Find where the given text appears and provide that cell's center as [x, y] coordinate. 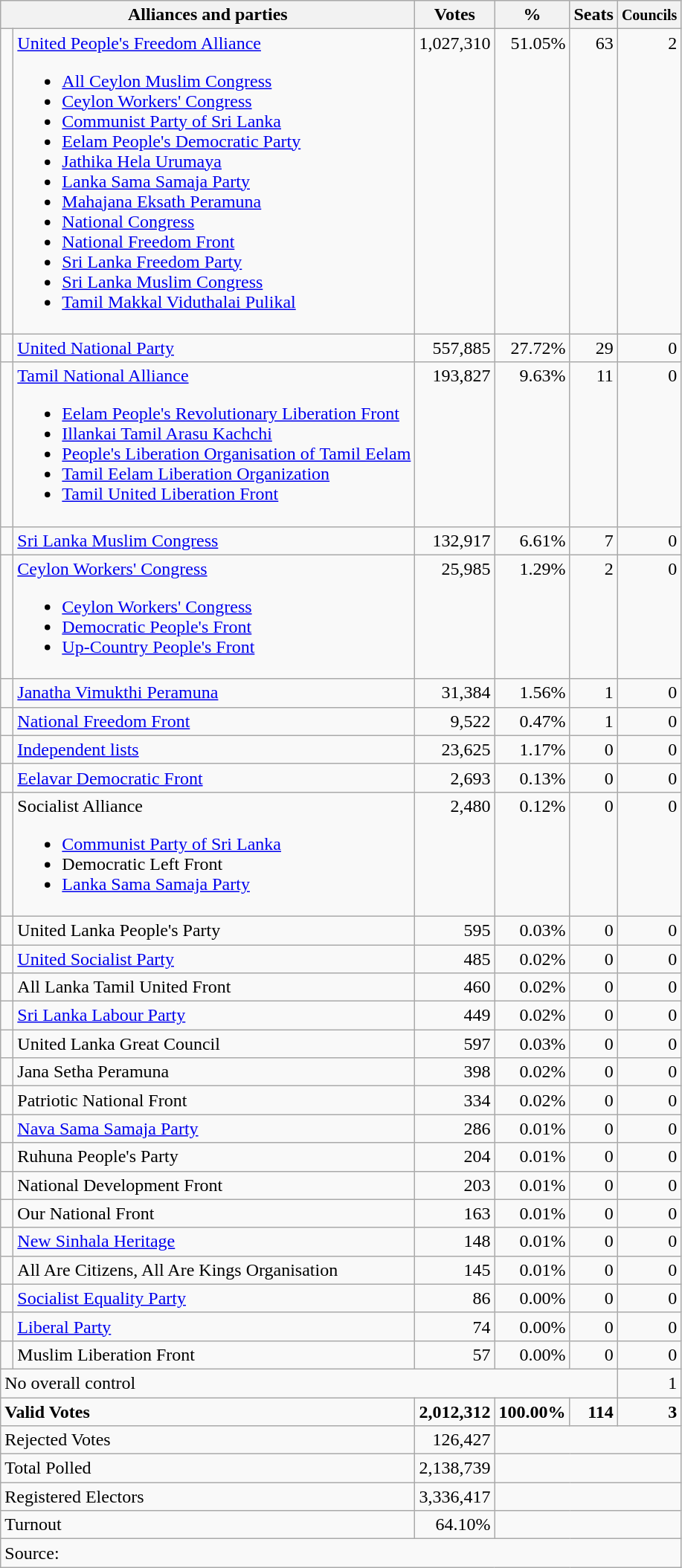
63 [593, 181]
334 [455, 1100]
0.12% [533, 854]
Eelavar Democratic Front [214, 778]
86 [455, 1298]
All Are Citizens, All Are Kings Organisation [214, 1270]
Votes [455, 15]
449 [455, 1016]
2,693 [455, 778]
New Sinhala Heritage [214, 1242]
2,012,312 [455, 1412]
193,827 [455, 445]
No overall control [309, 1383]
145 [455, 1270]
114 [593, 1412]
27.72% [533, 348]
1,027,310 [455, 181]
Socialist Equality Party [214, 1298]
9.63% [533, 445]
Janatha Vimukthi Peramuna [214, 693]
126,427 [455, 1440]
% [533, 15]
Sri Lanka Labour Party [214, 1016]
Seats [593, 15]
0.13% [533, 778]
Councils [649, 15]
Valid Votes [208, 1412]
Independent lists [214, 749]
3 [649, 1412]
1.56% [533, 693]
597 [455, 1044]
3,336,417 [455, 1497]
National Development Front [214, 1185]
64.10% [455, 1525]
United Lanka Great Council [214, 1044]
595 [455, 930]
1.17% [533, 749]
57 [455, 1355]
557,885 [455, 348]
Our National Front [214, 1213]
Total Polled [208, 1468]
0.47% [533, 721]
398 [455, 1072]
74 [455, 1326]
25,985 [455, 617]
Liberal Party [214, 1326]
23,625 [455, 749]
148 [455, 1242]
485 [455, 958]
Rejected Votes [208, 1440]
11 [593, 445]
Sri Lanka Muslim Congress [214, 541]
Socialist AllianceCommunist Party of Sri LankaDemocratic Left FrontLanka Sama Samaja Party [214, 854]
Turnout [208, 1525]
2,138,739 [455, 1468]
Registered Electors [208, 1497]
286 [455, 1129]
All Lanka Tamil United Front [214, 987]
2,480 [455, 854]
United Lanka People's Party [214, 930]
9,522 [455, 721]
31,384 [455, 693]
51.05% [533, 181]
Ceylon Workers' CongressCeylon Workers' CongressDemocratic People's FrontUp-Country People's Front [214, 617]
29 [593, 348]
Alliances and parties [208, 15]
460 [455, 987]
7 [593, 541]
Patriotic National Front [214, 1100]
United Socialist Party [214, 958]
United National Party [214, 348]
Ruhuna People's Party [214, 1157]
Jana Setha Peramuna [214, 1072]
204 [455, 1157]
100.00% [533, 1412]
1.29% [533, 617]
163 [455, 1213]
Source: [341, 1553]
National Freedom Front [214, 721]
Nava Sama Samaja Party [214, 1129]
132,917 [455, 541]
6.61% [533, 541]
203 [455, 1185]
Muslim Liberation Front [214, 1355]
